Provide the (X, Y) coordinate of the cell's center where the given text is located.  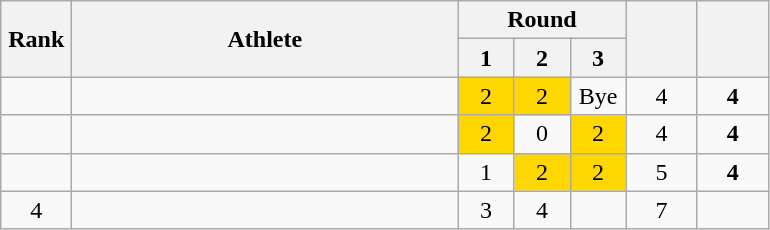
Athlete (265, 39)
0 (542, 134)
7 (662, 210)
Round (542, 20)
5 (662, 172)
Bye (598, 96)
Rank (36, 39)
